Return [X, Y] of the center of cell containing provided text 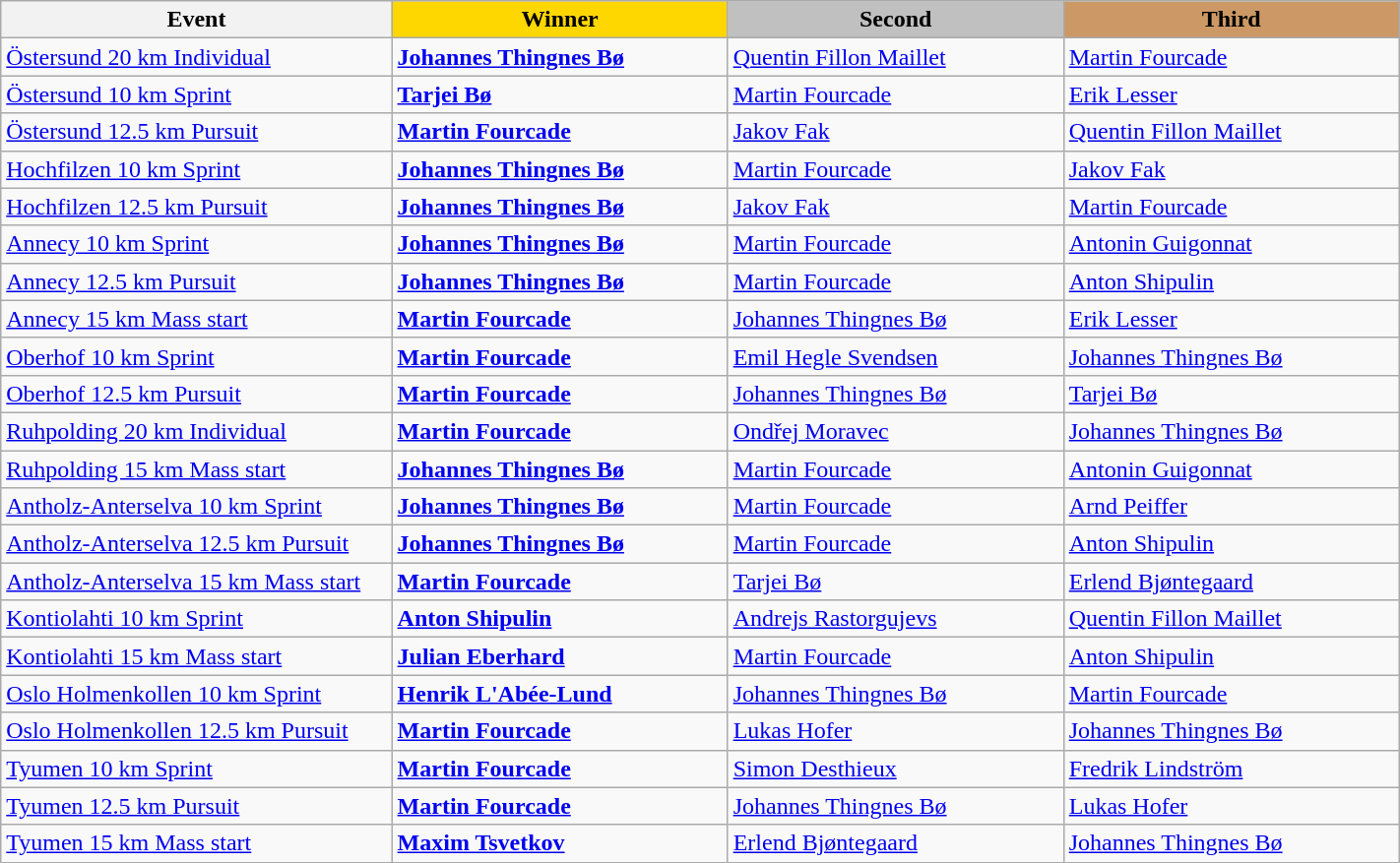
Annecy 10 km Sprint [197, 244]
Third [1231, 20]
Fredrik Lindström [1231, 769]
Oberhof 10 km Sprint [197, 356]
Östersund 10 km Sprint [197, 94]
Emil Hegle Svendsen [896, 356]
Ruhpolding 15 km Mass start [197, 469]
Oberhof 12.5 km Pursuit [197, 394]
Tyumen 12.5 km Pursuit [197, 806]
Winner [559, 20]
Hochfilzen 12.5 km Pursuit [197, 207]
Arnd Peiffer [1231, 507]
Annecy 12.5 km Pursuit [197, 281]
Oslo Holmenkollen 10 km Sprint [197, 694]
Second [896, 20]
Event [197, 20]
Kontiolahti 15 km Mass start [197, 656]
Antholz-Anterselva 10 km Sprint [197, 507]
Henrik L'Abée-Lund [559, 694]
Annecy 15 km Mass start [197, 319]
Antholz-Anterselva 15 km Mass start [197, 582]
Maxim Tsvetkov [559, 843]
Ruhpolding 20 km Individual [197, 431]
Antholz-Anterselva 12.5 km Pursuit [197, 544]
Julian Eberhard [559, 656]
Östersund 20 km Individual [197, 57]
Simon Desthieux [896, 769]
Östersund 12.5 km Pursuit [197, 132]
Kontiolahti 10 km Sprint [197, 619]
Ondřej Moravec [896, 431]
Andrejs Rastorgujevs [896, 619]
Tyumen 10 km Sprint [197, 769]
Hochfilzen 10 km Sprint [197, 169]
Tyumen 15 km Mass start [197, 843]
Oslo Holmenkollen 12.5 km Pursuit [197, 731]
